Capture the cell that displays the provided text and extract its (X, Y) central coordinate. 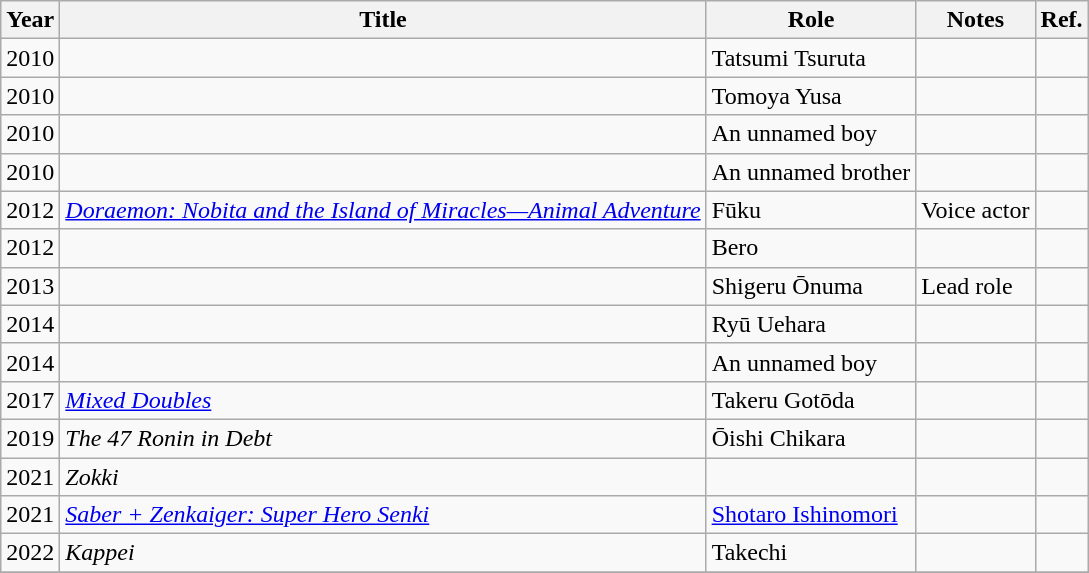
Takeru Gotōda (811, 400)
Tomoya Yusa (811, 96)
Bero (811, 248)
Lead role (976, 286)
Saber + Zenkaiger: Super Hero Senki (383, 515)
The 47 Ronin in Debt (383, 438)
Voice actor (976, 210)
Notes (976, 20)
2017 (30, 400)
Year (30, 20)
Doraemon: Nobita and the Island of Miracles—Animal Adventure (383, 210)
Zokki (383, 477)
Title (383, 20)
Ōishi Chikara (811, 438)
2022 (30, 553)
Role (811, 20)
Ref. (1062, 20)
Mixed Doubles (383, 400)
Tatsumi Tsuruta (811, 58)
2013 (30, 286)
Fūku (811, 210)
2019 (30, 438)
Ryū Uehara (811, 324)
Shotaro Ishinomori (811, 515)
An unnamed brother (811, 172)
Shigeru Ōnuma (811, 286)
Kappei (383, 553)
Takechi (811, 553)
